Pinpoint the cell where the given text exists, returning its (x, y) midpoint coordinate. 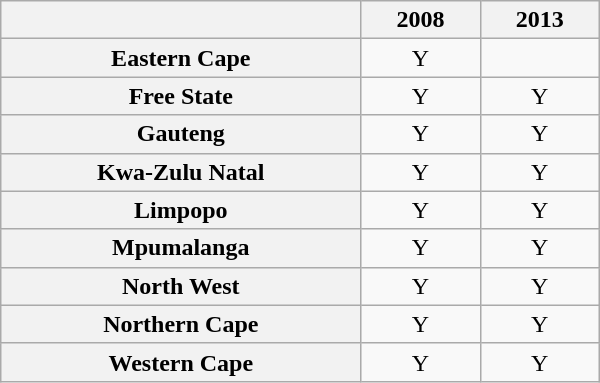
Gauteng (181, 134)
Mpumalanga (181, 248)
Eastern Cape (181, 58)
Free State (181, 96)
Northern Cape (181, 324)
2008 (420, 20)
Kwa-Zulu Natal (181, 172)
Western Cape (181, 362)
North West (181, 286)
2013 (540, 20)
Limpopo (181, 210)
